Identify which cell holds the provided text, then report its [X, Y] central coordinate. 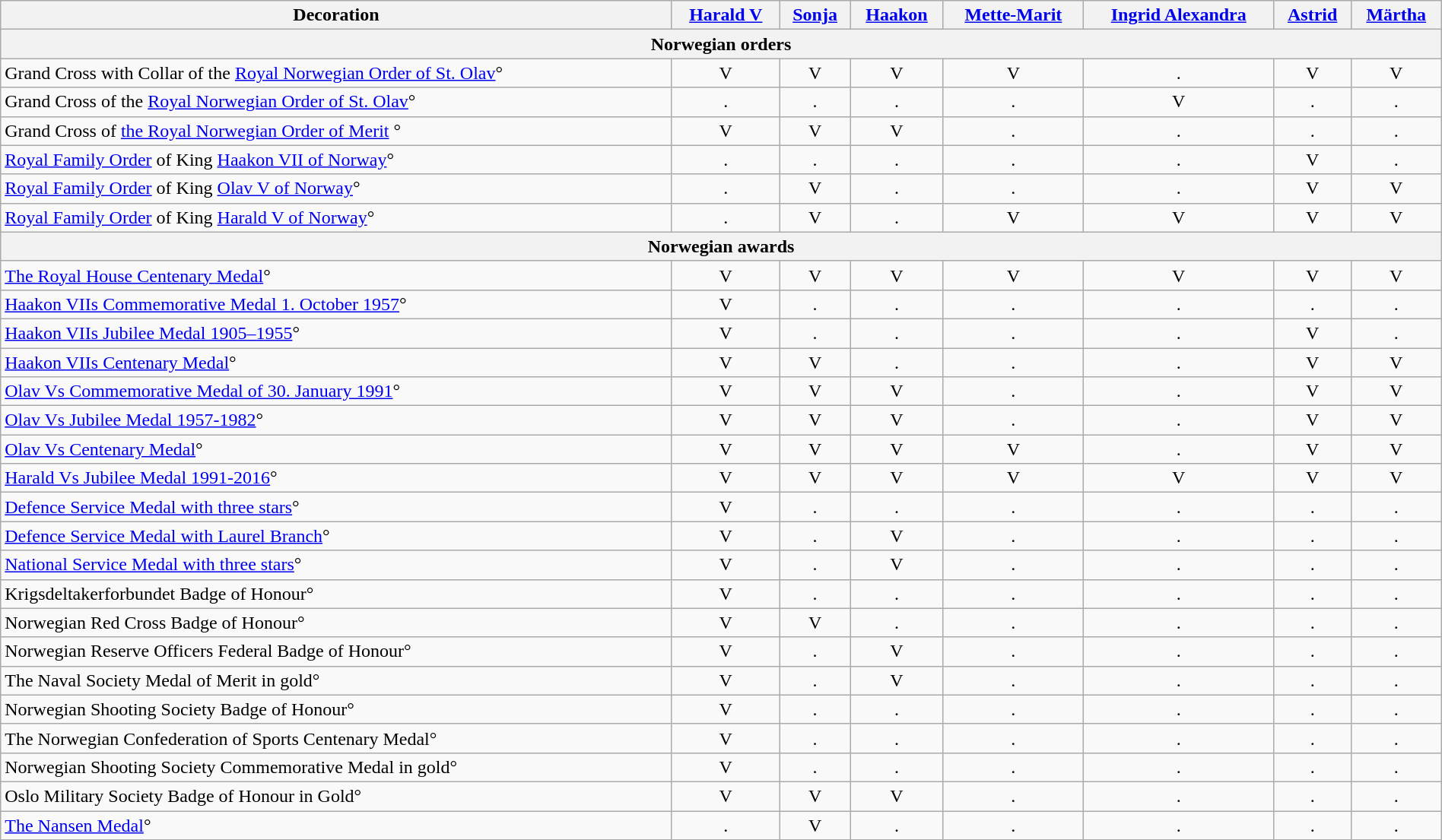
Haakon [897, 15]
Defence Service Medal with Laurel Branch° [336, 536]
Mette-Marit [1013, 15]
Norwegian awards [721, 246]
Oslo Military Society Badge of Honour in Gold° [336, 796]
Ingrid Alexandra [1179, 15]
Norwegian orders [721, 44]
Olav Vs Jubilee Medal 1957-1982° [336, 420]
Harald V [726, 15]
The Norwegian Confederation of Sports Centenary Medal° [336, 738]
Harald Vs Jubilee Medal 1991-2016° [336, 478]
Royal Family Order of King Harald V of Norway° [336, 217]
Olav Vs Centenary Medal° [336, 449]
Defence Service Medal with three stars° [336, 507]
Grand Cross of the Royal Norwegian Order of Merit ° [336, 131]
Krigsdeltakerforbundet Badge of Honour° [336, 594]
Norwegian Shooting Society Badge of Honour° [336, 709]
Haakon VIIs Centenary Medal° [336, 363]
Decoration [336, 15]
Sonja [815, 15]
Astrid [1313, 15]
National Service Medal with three stars° [336, 565]
Märtha [1396, 15]
Haakon VIIs Jubilee Medal 1905–1955° [336, 333]
The Naval Society Medal of Merit in gold° [336, 680]
Norwegian Red Cross Badge of Honour° [336, 623]
Norwegian Shooting Society Commemorative Medal in gold° [336, 767]
Norwegian Reserve Officers Federal Badge of Honour° [336, 651]
Grand Cross with Collar of the Royal Norwegian Order of St. Olav° [336, 73]
The Royal House Centenary Medal° [336, 275]
Royal Family Order of King Olav V of Norway° [336, 189]
Royal Family Order of King Haakon VII of Norway° [336, 160]
Grand Cross of the Royal Norwegian Order of St. Olav° [336, 102]
Olav Vs Commemorative Medal of 30. January 1991° [336, 391]
The Nansen Medal° [336, 825]
Haakon VIIs Commemorative Medal 1. October 1957° [336, 304]
